Capture the cell that displays the provided text and extract its (X, Y) central coordinate. 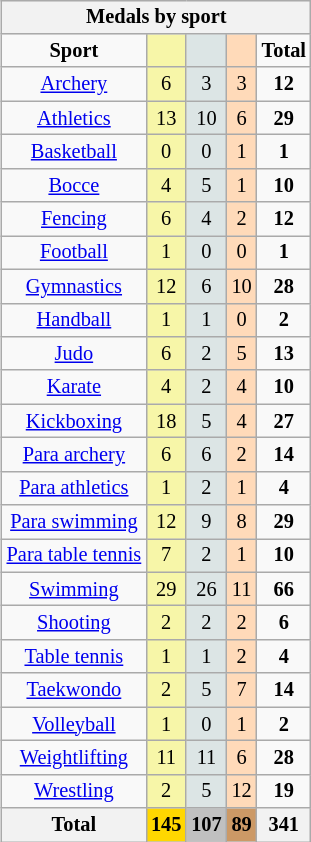
Archery (74, 84)
107 (206, 825)
89 (242, 825)
Football (74, 253)
Para archery (74, 455)
27 (284, 421)
Sport (74, 51)
66 (284, 589)
Kickboxing (74, 421)
26 (206, 589)
Swimming (74, 589)
145 (166, 825)
Para athletics (74, 488)
Handball (74, 320)
Table tennis (74, 657)
18 (166, 421)
Para swimming (74, 522)
Para table tennis (74, 556)
Volleyball (74, 724)
Fencing (74, 219)
19 (284, 791)
Shooting (74, 623)
Gymnastics (74, 286)
Basketball (74, 152)
Karate (74, 387)
Taekwondo (74, 690)
341 (284, 825)
Medals by sport (156, 17)
8 (242, 522)
Judo (74, 354)
Athletics (74, 118)
Bocce (74, 185)
9 (206, 522)
Wrestling (74, 791)
Weightlifting (74, 758)
